Detect which cell encompasses the target text, then output its [x, y] center coordinate. 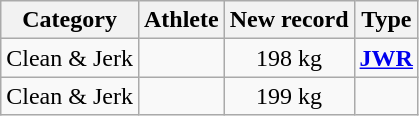
199 kg [289, 96]
198 kg [289, 58]
Athlete [181, 20]
JWR [386, 58]
New record [289, 20]
Category [70, 20]
Type [386, 20]
